Locate the cell with the specified text and output its (X, Y) center coordinate. 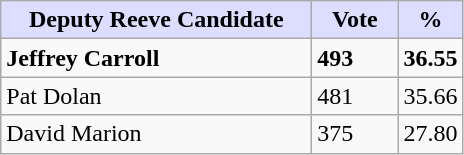
35.66 (430, 96)
David Marion (156, 134)
36.55 (430, 58)
Pat Dolan (156, 96)
Vote (355, 20)
375 (355, 134)
493 (355, 58)
% (430, 20)
27.80 (430, 134)
Jeffrey Carroll (156, 58)
Deputy Reeve Candidate (156, 20)
481 (355, 96)
